Locate the cell with the specified text and output its [X, Y] center coordinate. 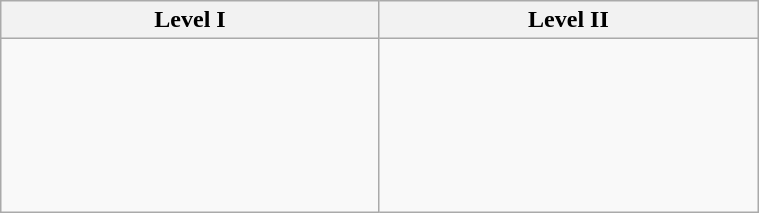
Level I [190, 20]
Level II [568, 20]
